Provide the [x, y] coordinate of the cell's center where the given text is located.  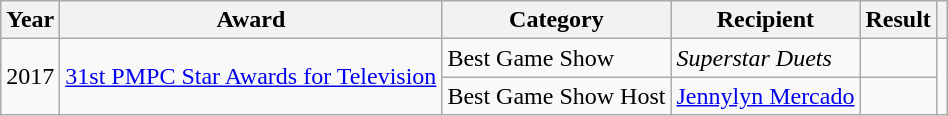
Recipient [766, 20]
Superstar Duets [766, 58]
Award [251, 20]
2017 [30, 77]
Year [30, 20]
Best Game Show [556, 58]
31st PMPC Star Awards for Television [251, 77]
Best Game Show Host [556, 96]
Jennylyn Mercado [766, 96]
Result [898, 20]
Category [556, 20]
